Scan for the cell matching the given text and deliver its [x, y] coordinate at center. 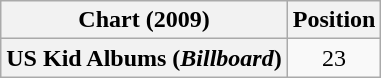
Chart (2009) [144, 20]
23 [334, 58]
Position [334, 20]
US Kid Albums (Billboard) [144, 58]
